Capture the cell that displays the provided text and extract its [x, y] central coordinate. 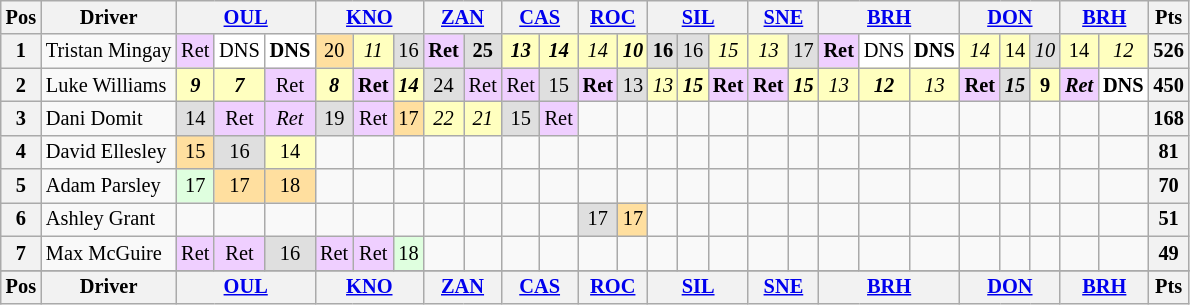
22 [443, 118]
51 [1169, 219]
526 [1169, 51]
3 [21, 118]
2 [21, 85]
8 [334, 85]
5 [21, 186]
4 [21, 152]
1 [21, 51]
450 [1169, 85]
Tristan Mingay [108, 51]
25 [483, 51]
Dani Domit [108, 118]
20 [334, 51]
81 [1169, 152]
24 [443, 85]
David Ellesley [108, 152]
Adam Parsley [108, 186]
19 [334, 118]
70 [1169, 186]
Ashley Grant [108, 219]
11 [373, 51]
168 [1169, 118]
21 [483, 118]
6 [21, 219]
Max McGuire [108, 253]
49 [1169, 253]
Luke Williams [108, 85]
